Return the [x, y] coordinate for the center point of the cell that contains the specified text.  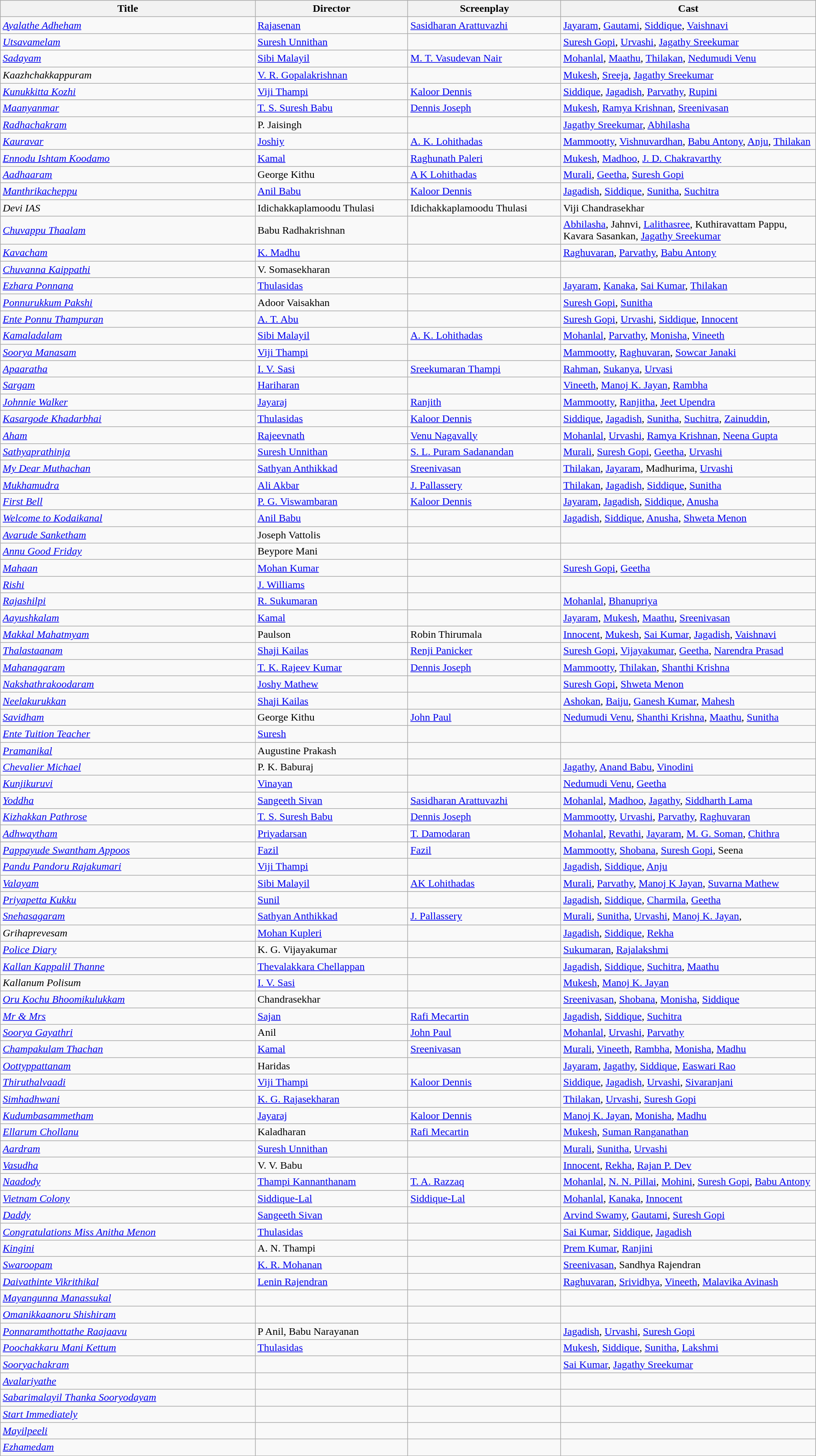
Sathyaprathinja [128, 452]
P. Jaisingh [331, 125]
Jagathy Sreekumar, Abhilasha [689, 125]
Venu Nagavally [485, 435]
Chandrasekhar [331, 999]
Nakshathrakoodaram [128, 684]
Ellarum Chollanu [128, 1132]
Babu Radhakrishnan [331, 230]
Thilakan, Jagadish, Siddique, Sunitha [689, 485]
Director [331, 9]
Jagadish, Siddique, Sunitha, Suchitra [689, 191]
Mahaan [128, 568]
Suresh Gopi, Urvashi, Jagathy Sreekumar [689, 42]
Jagadish, Siddique, Anju [689, 867]
Anil [331, 1033]
Mr & Mrs [128, 1016]
Mohanlal, N. N. Pillai, Mohini, Suresh Gopi, Babu Antony [689, 1182]
A. N. Thampi [331, 1248]
Mammootty, Shobana, Suresh Gopi, Seena [689, 850]
Sukumaran, Rajalakshmi [689, 949]
AK Lohithadas [485, 883]
Oru Kochu Bhoomikulukkam [128, 999]
Radhachakram [128, 125]
First Bell [128, 502]
Neelakurukkan [128, 701]
Mukesh, Ramya Krishnan, Sreenivasan [689, 108]
Pappayude Swantham Appoos [128, 850]
Mohanlal, Urvashi, Ramya Krishnan, Neena Gupta [689, 435]
Maanyanmar [128, 108]
Sajan [331, 1016]
Vinayan [331, 784]
Haridas [331, 1066]
Jagadish, Urvashi, Suresh Gopi [689, 1331]
Ennodu Ishtam Koodamo [128, 158]
Suresh Gopi, Urvashi, Siddique, Innocent [689, 319]
Mohan Kupleri [331, 933]
Sai Kumar, Siddique, Jagadish [689, 1231]
Viji Chandrasekhar [689, 208]
Sadayam [128, 58]
Kudumbasammetham [128, 1116]
Kasargode Khadarbhai [128, 418]
Innocent, Rekha, Rajan P. Dev [689, 1165]
Sai Kumar, Jagathy Sreekumar [689, 1364]
Sargam [128, 385]
Rajeevnath [331, 435]
Annu Good Friday [128, 551]
Kunukkitta Kozhi [128, 92]
Utsavamelam [128, 42]
Nedumudi Venu, Geetha [689, 784]
Pandu Pandoru Rajakumari [128, 867]
P Anil, Babu Narayanan [331, 1331]
Manoj K. Jayan, Monisha, Madhu [689, 1116]
Chuvanna Kaippathi [128, 269]
Vineeth, Manoj K. Jayan, Rambha [689, 385]
Murali, Parvathy, Manoj K Jayan, Suvarna Mathew [689, 883]
Johnnie Walker [128, 402]
Swaroopam [128, 1265]
Soorya Gayathri [128, 1033]
Joshiy [331, 141]
Savidham [128, 717]
Kauravar [128, 141]
Kaladharan [331, 1132]
Arvind Swamy, Gautami, Suresh Gopi [689, 1215]
Avarude Sanketham [128, 535]
Mammootty, Ranjitha, Jeet Upendra [689, 402]
Prem Kumar, Ranjini [689, 1248]
T. A. Razzaq [485, 1182]
Murali, Vineeth, Rambha, Monisha, Madhu [689, 1049]
Daivathinte Vikrithikal [128, 1281]
Jayaram, Gautami, Siddique, Vaishnavi [689, 25]
Aham [128, 435]
Mohanlal, Bhanupriya [689, 601]
Kamaladalam [128, 336]
Ali Akbar [331, 485]
Lenin Rajendran [331, 1281]
Sreenivasan, Shobana, Monisha, Siddique [689, 999]
P. G. Viswambaran [331, 502]
Kallanum Polisum [128, 983]
Suresh Gopi, Vijayakumar, Geetha, Narendra Prasad [689, 651]
Jagadish, Siddique, Suchitra [689, 1016]
Mukesh, Suman Ranganathan [689, 1132]
Sreenivasan, Sandhya Rajendran [689, 1265]
Thampi Kannanthanam [331, 1182]
Apaaratha [128, 369]
Thevalakkara Chellappan [331, 966]
Beypore Mani [331, 551]
Joshy Mathew [331, 684]
Ashokan, Baiju, Ganesh Kumar, Mahesh [689, 701]
Mohanlal, Madhoo, Jagathy, Siddharth Lama [689, 800]
V. V. Babu [331, 1165]
Joseph Vattolis [331, 535]
Valayam [128, 883]
Mukesh, Madhoo, J. D. Chakravarthy [689, 158]
Jayaram, Jagadish, Siddique, Anusha [689, 502]
Snehasagaram [128, 916]
Ponnaramthottathe Raajaavu [128, 1331]
Rajashilpi [128, 601]
P. K. Baburaj [331, 767]
K. G. Rajasekharan [331, 1099]
Raghuvaran, Parvathy, Babu Antony [689, 253]
J. Williams [331, 585]
Hariharan [331, 385]
Pramanikal [128, 750]
Abhilasha, Jahnvi, Lalithasree, Kuthiravattam Pappu, Kavara Sasankan, Jagathy Sreekumar [689, 230]
Simhadhwani [128, 1099]
Grihaprevesam [128, 933]
Ezhara Ponnana [128, 286]
Paulson [331, 634]
K. Madhu [331, 253]
Raghunath Paleri [485, 158]
Mayangunna Manassukal [128, 1298]
Mukesh, Manoj K. Jayan [689, 983]
Mukesh, Siddique, Sunitha, Lakshmi [689, 1348]
Augustine Prakash [331, 750]
Rajasenan [331, 25]
Mukesh, Sreeja, Jagathy Sreekumar [689, 75]
Raghuvaran, Srividhya, Vineeth, Malavika Avinash [689, 1281]
Jagadish, Siddique, Suchitra, Maathu [689, 966]
Mukhamudra [128, 485]
My Dear Muthachan [128, 468]
Jagadish, Siddique, Charmila, Geetha [689, 900]
Thalastaanam [128, 651]
Chuvappu Thaalam [128, 230]
Devi IAS [128, 208]
Vietnam Colony [128, 1198]
Siddique, Jagadish, Parvathy, Rupini [689, 92]
Kallan Kappalil Thanne [128, 966]
Jagadish, Siddique, Anusha, Shweta Menon [689, 518]
Soorya Manasam [128, 352]
Siddique, Jagadish, Sunitha, Suchitra, Zainuddin, [689, 418]
Rahman, Sukanya, Urvasi [689, 369]
Start Immediately [128, 1414]
Mohanlal, Revathi, Jayaram, M. G. Soman, Chithra [689, 833]
Mohanlal, Parvathy, Monisha, Vineeth [689, 336]
Mammootty, Urvashi, Parvathy, Raghuvaran [689, 817]
Siddique, Jagadish, Urvashi, Sivaranjani [689, 1082]
Kunjikuruvi [128, 784]
Mohanlal, Maathu, Thilakan, Nedumudi Venu [689, 58]
V. R. Gopalakrishnan [331, 75]
K. R. Mohanan [331, 1265]
Aadhaaram [128, 174]
Sreekumaran Thampi [485, 369]
Sunil [331, 900]
Ranjith [485, 402]
Suresh [331, 734]
Daddy [128, 1215]
Champakulam Thachan [128, 1049]
Jayaram, Mukesh, Maathu, Sreenivasan [689, 618]
Title [128, 9]
Congratulations Miss Anitha Menon [128, 1231]
Screenplay [485, 9]
Jayaram, Kanaka, Sai Kumar, Thilakan [689, 286]
Robin Thirumala [485, 634]
K. G. Vijayakumar [331, 949]
Thiruthalvaadi [128, 1082]
M. T. Vasudevan Nair [485, 58]
Vasudha [128, 1165]
Rishi [128, 585]
Thilakan, Jayaram, Madhurima, Urvashi [689, 468]
Makkal Mahatmyam [128, 634]
Mohanlal, Urvashi, Parvathy [689, 1033]
Yoddha [128, 800]
Aardram [128, 1149]
Manthrikacheppu [128, 191]
Ente Ponnu Thampuran [128, 319]
Suresh Gopi, Geetha [689, 568]
Jagathy, Anand Babu, Vinodini [689, 767]
Ente Tuition Teacher [128, 734]
Omanikkaanoru Shishiram [128, 1315]
Mahanagaram [128, 667]
Adhwaytham [128, 833]
Mammootty, Vishnuvardhan, Babu Antony, Anju, Thilakan [689, 141]
A. T. Abu [331, 319]
Oottyppattanam [128, 1066]
Murali, Sunitha, Urvashi, Manoj K. Jayan, [689, 916]
Aayushkalam [128, 618]
Chevalier Michael [128, 767]
Murali, Sunitha, Urvashi [689, 1149]
R. Sukumaran [331, 601]
Innocent, Mukesh, Sai Kumar, Jagadish, Vaishnavi [689, 634]
Adoor Vaisakhan [331, 303]
Mammootty, Raghuvaran, Sowcar Janaki [689, 352]
Jayaram, Jagathy, Siddique, Easwari Rao [689, 1066]
Mohanlal, Kanaka, Innocent [689, 1198]
Priyadarsan [331, 833]
Ezhamedam [128, 1447]
Suresh Gopi, Shweta Menon [689, 684]
Cast [689, 9]
V. Somasekharan [331, 269]
Poochakkaru Mani Kettum [128, 1348]
Thilakan, Urvashi, Suresh Gopi [689, 1099]
Naadody [128, 1182]
T. Damodaran [485, 833]
Mohan Kumar [331, 568]
Kingini [128, 1248]
Jagadish, Siddique, Rekha [689, 933]
Kavacham [128, 253]
Ayalathe Adheham [128, 25]
Sabarimalayil Thanka Sooryodayam [128, 1398]
Welcome to Kodaikanal [128, 518]
A K Lohithadas [485, 174]
Nedumudi Venu, Shanthi Krishna, Maathu, Sunitha [689, 717]
Murali, Suresh Gopi, Geetha, Urvashi [689, 452]
Murali, Geetha, Suresh Gopi [689, 174]
Police Diary [128, 949]
Sooryachakram [128, 1364]
S. L. Puram Sadanandan [485, 452]
Mammootty, Thilakan, Shanthi Krishna [689, 667]
Mayilpeeli [128, 1431]
Kizhakkan Pathrose [128, 817]
Ponnurukkum Pakshi [128, 303]
Priyapetta Kukku [128, 900]
Kaazhchakkappuram [128, 75]
Renji Panicker [485, 651]
Suresh Gopi, Sunitha [689, 303]
T. K. Rajeev Kumar [331, 667]
Avalariyathe [128, 1381]
